Pinpoint the cell where the given text exists, returning its (x, y) midpoint coordinate. 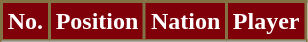
Nation (186, 22)
Player (266, 22)
Position (96, 22)
No. (26, 22)
